Detect which cell encompasses the target text, then output its [x, y] center coordinate. 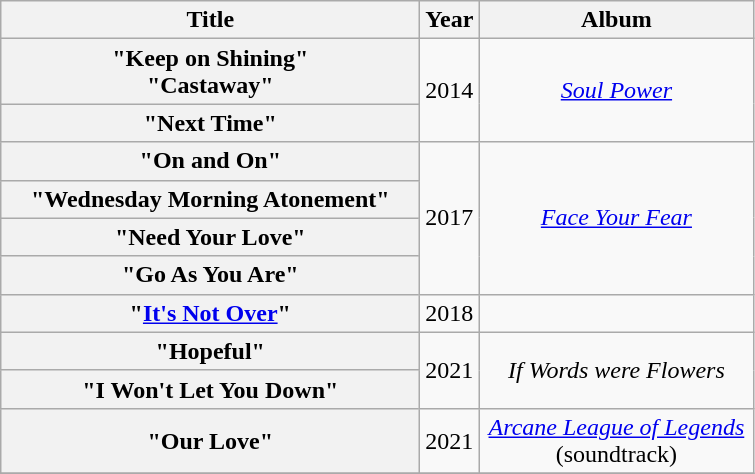
"Keep on Shining""Castaway" [210, 72]
"Next Time" [210, 123]
If Words were Flowers [616, 370]
"Go As You Are" [210, 275]
"It's Not Over" [210, 313]
Title [210, 20]
Soul Power [616, 90]
2017 [450, 218]
Album [616, 20]
Face Your Fear [616, 218]
2018 [450, 313]
"Hopeful" [210, 351]
2014 [450, 90]
"Need Your Love" [210, 237]
"On and On" [210, 161]
"I Won't Let You Down" [210, 389]
Arcane League of Legends (soundtrack) [616, 440]
Year [450, 20]
"Our Love" [210, 440]
"Wednesday Morning Atonement" [210, 199]
